Return [x, y] of the center of cell containing provided text 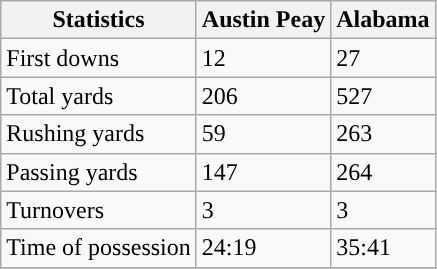
264 [383, 172]
Turnovers [99, 210]
147 [263, 172]
Austin Peay [263, 20]
24:19 [263, 248]
263 [383, 134]
12 [263, 58]
Rushing yards [99, 134]
Time of possession [99, 248]
First downs [99, 58]
206 [263, 96]
Total yards [99, 96]
Alabama [383, 20]
27 [383, 58]
527 [383, 96]
59 [263, 134]
Passing yards [99, 172]
Statistics [99, 20]
35:41 [383, 248]
